Pinpoint the cell where the given text exists, returning its [x, y] midpoint coordinate. 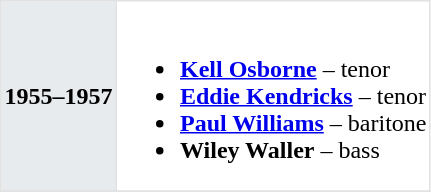
1955–1957 [59, 96]
Kell Osborne – tenorEddie Kendricks – tenorPaul Williams – baritoneWiley Waller – bass [273, 96]
